Return [X, Y] of the center of cell containing provided text 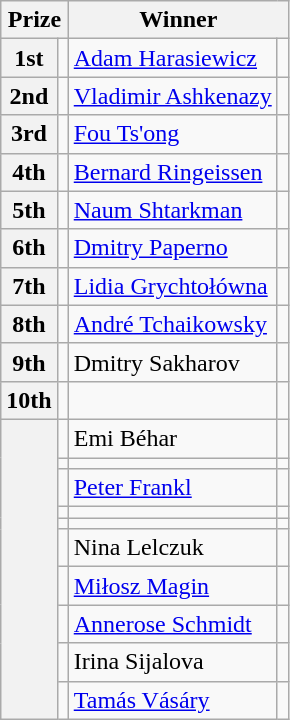
Emi Béhar [172, 438]
Tamás Vásáry [172, 700]
Dmitry Paperno [172, 248]
9th [29, 362]
Nina Lelczuk [172, 548]
6th [29, 248]
Vladimir Ashkenazy [172, 96]
8th [29, 324]
2nd [29, 96]
Peter Frankl [172, 488]
Adam Harasiewicz [172, 58]
3rd [29, 134]
André Tchaikowsky [172, 324]
Dmitry Sakharov [172, 362]
Lidia Grychtołówna [172, 286]
Fou Ts'ong [172, 134]
5th [29, 210]
Miłosz Magin [172, 586]
Annerose Schmidt [172, 624]
10th [29, 400]
1st [29, 58]
Irina Sijalova [172, 662]
Prize [34, 20]
Winner [178, 20]
Bernard Ringeissen [172, 172]
Naum Shtarkman [172, 210]
4th [29, 172]
7th [29, 286]
